Provide the (X, Y) coordinate of the cell's center where the given text is located.  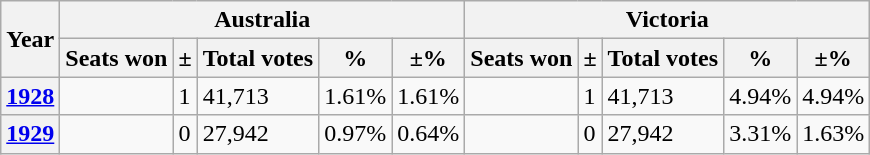
1.63% (834, 134)
1929 (30, 134)
Year (30, 39)
Victoria (668, 20)
0.64% (428, 134)
1928 (30, 96)
Australia (262, 20)
3.31% (760, 134)
0.97% (356, 134)
